Provide the (x, y) coordinate of the cell's center where the given text is located.  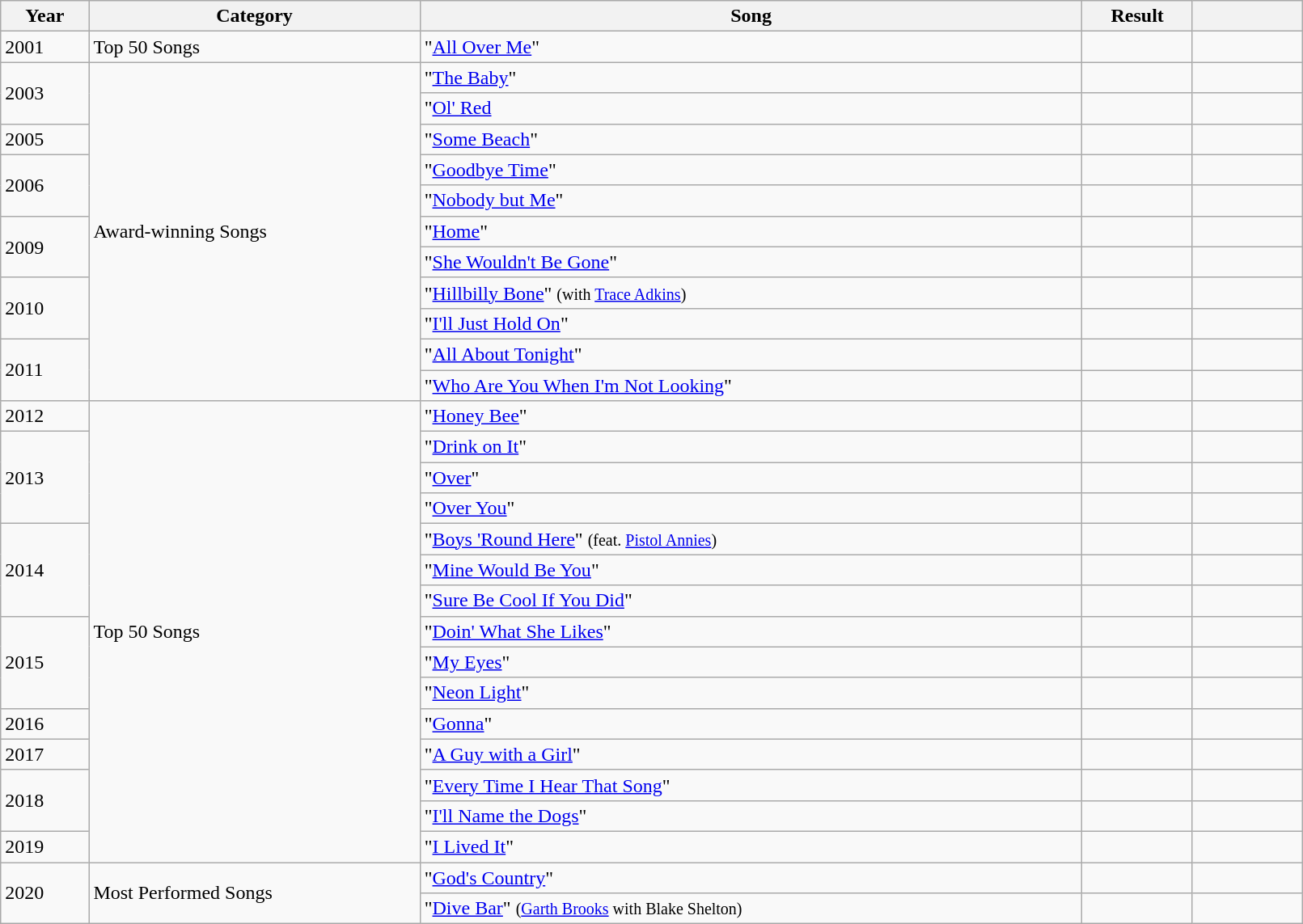
"Mine Would Be You" (751, 570)
"Doin' What She Likes" (751, 631)
"All Over Me" (751, 47)
2013 (45, 478)
"Who Are You When I'm Not Looking" (751, 386)
"Over" (751, 478)
"A Guy with a Girl" (751, 754)
2012 (45, 416)
"I'll Name the Dogs" (751, 816)
2015 (45, 662)
"Honey Bee" (751, 416)
2014 (45, 570)
2009 (45, 247)
Result (1137, 16)
"Every Time I Hear That Song" (751, 785)
2020 (45, 892)
2018 (45, 800)
"Sure Be Cool If You Did" (751, 601)
2010 (45, 308)
"Nobody but Me" (751, 200)
"Home" (751, 231)
"Goodbye Time" (751, 170)
Category (254, 16)
"I'll Just Hold On" (751, 323)
2017 (45, 754)
2019 (45, 846)
2001 (45, 47)
"Neon Light" (751, 693)
2003 (45, 93)
2016 (45, 724)
Award-winning Songs (254, 231)
"Boys 'Round Here" (feat. Pistol Annies) (751, 539)
"Gonna" (751, 724)
"My Eyes" (751, 662)
"Hillbilly Bone" (with Trace Adkins) (751, 293)
2006 (45, 185)
"Drink on It" (751, 447)
Song (751, 16)
"The Baby" (751, 78)
"Some Beach" (751, 139)
2011 (45, 369)
"I Lived It" (751, 846)
"She Wouldn't Be Gone" (751, 262)
Most Performed Songs (254, 892)
"Dive Bar" (Garth Brooks with Blake Shelton) (751, 909)
"Over You" (751, 508)
Year (45, 16)
"All About Tonight" (751, 354)
"God's Country" (751, 877)
"Ol' Red (751, 108)
2005 (45, 139)
